Determine the [X, Y] coordinate at the center of the cell enclosing the given text.  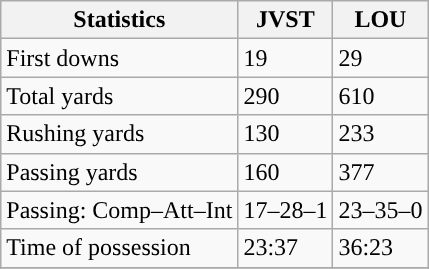
233 [380, 134]
Time of possession [120, 248]
23:37 [286, 248]
JVST [286, 20]
17–28–1 [286, 210]
29 [380, 58]
290 [286, 96]
Passing: Comp–Att–Int [120, 210]
Statistics [120, 20]
377 [380, 172]
130 [286, 134]
610 [380, 96]
LOU [380, 20]
160 [286, 172]
Rushing yards [120, 134]
23–35–0 [380, 210]
19 [286, 58]
Passing yards [120, 172]
First downs [120, 58]
36:23 [380, 248]
Total yards [120, 96]
